Return the [x, y] coordinate for the center point of the cell that contains the specified text.  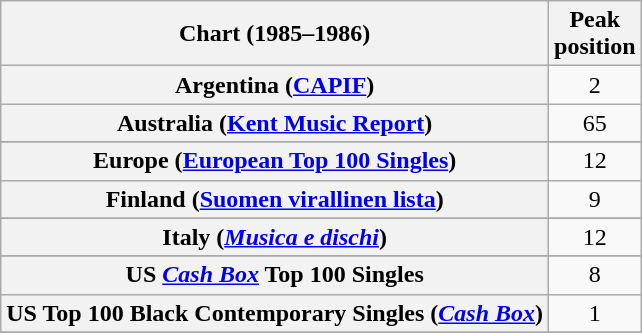
2 [595, 85]
Europe (European Top 100 Singles) [275, 161]
8 [595, 275]
Finland (Suomen virallinen lista) [275, 199]
Argentina (CAPIF) [275, 85]
Australia (Kent Music Report) [275, 123]
65 [595, 123]
9 [595, 199]
Peakposition [595, 34]
Chart (1985–1986) [275, 34]
Italy (Musica e dischi) [275, 237]
1 [595, 313]
US Top 100 Black Contemporary Singles (Cash Box) [275, 313]
US Cash Box Top 100 Singles [275, 275]
